Find where the given text appears and provide that cell's center as (X, Y) coordinate. 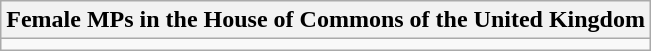
Female MPs in the House of Commons of the United Kingdom (326, 20)
